From the cell containing the given text, extract its center point as (X, Y) coordinate. 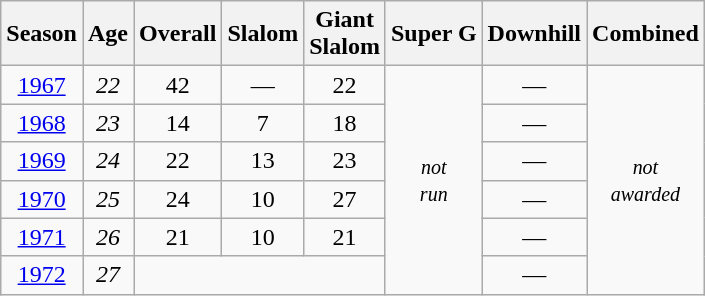
18 (345, 123)
Combined (646, 34)
25 (108, 199)
GiantSlalom (345, 34)
1971 (42, 237)
1970 (42, 199)
1967 (42, 85)
Age (108, 34)
42 (178, 85)
Season (42, 34)
Super G (434, 34)
7 (263, 123)
13 (263, 161)
1969 (42, 161)
notrun (434, 180)
Overall (178, 34)
1968 (42, 123)
26 (108, 237)
Downhill (534, 34)
14 (178, 123)
notawarded (646, 180)
1972 (42, 275)
Slalom (263, 34)
